Return the [x, y] coordinate for the center point of the cell that contains the specified text.  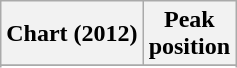
Peakposition [189, 34]
Chart (2012) [72, 34]
